From the cell containing the given text, extract its center point as (X, Y) coordinate. 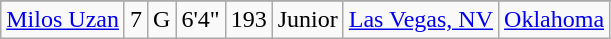
Oklahoma (554, 20)
6'4" (200, 20)
Junior (308, 20)
193 (248, 20)
7 (136, 20)
G (162, 20)
Las Vegas, NV (420, 20)
Milos Uzan (63, 20)
